Determine the (x, y) coordinate at the center of the cell enclosing the given text.  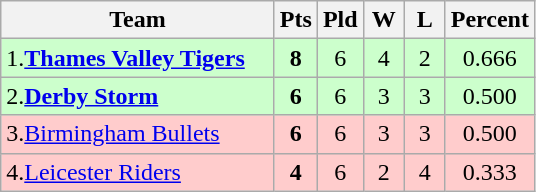
1.Thames Valley Tigers (138, 58)
Pld (340, 20)
2.Derby Storm (138, 96)
Pts (296, 20)
W (384, 20)
3.Birmingham Bullets (138, 134)
4.Leicester Riders (138, 172)
L (424, 20)
0.666 (490, 58)
Team (138, 20)
0.333 (490, 172)
Percent (490, 20)
8 (296, 58)
